Locate the cell with the specified text and output its (X, Y) center coordinate. 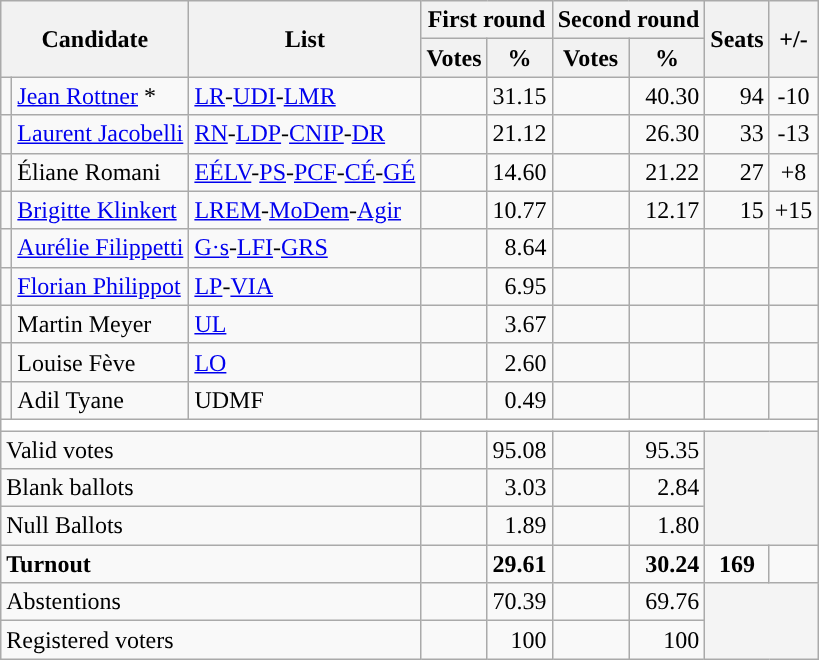
1.80 (667, 526)
3.03 (520, 488)
LO (305, 362)
Registered voters (211, 640)
Brigitte Klinkert (100, 210)
33 (737, 134)
95.35 (667, 449)
Laurent Jacobelli (100, 134)
21.12 (520, 134)
+15 (794, 210)
12.17 (667, 210)
UDMF (305, 400)
Jean Rottner * (100, 96)
2.60 (520, 362)
169 (737, 564)
26.30 (667, 134)
8.64 (520, 248)
15 (737, 210)
30.24 (667, 564)
0.49 (520, 400)
+/- (794, 39)
LP-VIA (305, 286)
10.77 (520, 210)
70.39 (520, 602)
40.30 (667, 96)
21.22 (667, 172)
Abstentions (211, 602)
+8 (794, 172)
Martin Meyer (100, 324)
Null Ballots (211, 526)
29.61 (520, 564)
Aurélie Filippetti (100, 248)
LR-UDI-LMR (305, 96)
EÉLV-PS-PCF-CÉ-GÉ (305, 172)
-13 (794, 134)
1.89 (520, 526)
List (305, 39)
Second round (628, 20)
3.67 (520, 324)
95.08 (520, 449)
27 (737, 172)
UL (305, 324)
Adil Tyane (100, 400)
Éliane Romani (100, 172)
-10 (794, 96)
94 (737, 96)
First round (486, 20)
6.95 (520, 286)
Candidate (95, 39)
RN-LDP-CNIP-DR (305, 134)
Valid votes (211, 449)
69.76 (667, 602)
Seats (737, 39)
G·s-LFI-GRS (305, 248)
14.60 (520, 172)
2.84 (667, 488)
Turnout (211, 564)
Florian Philippot (100, 286)
Blank ballots (211, 488)
31.15 (520, 96)
Louise Fève (100, 362)
LREM-MoDem-Agir (305, 210)
